Detect which cell encompasses the target text, then output its (x, y) center coordinate. 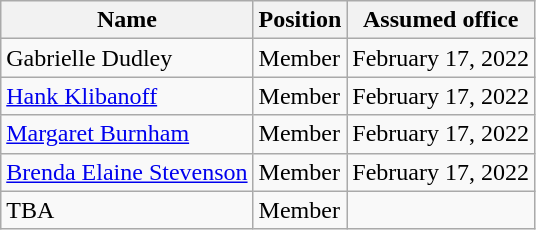
Position (300, 20)
Hank Klibanoff (127, 96)
Name (127, 20)
Gabrielle Dudley (127, 58)
TBA (127, 210)
Brenda Elaine Stevenson (127, 172)
Margaret Burnham (127, 134)
Assumed office (441, 20)
